Search for the cell housing the specified text and yield its (x, y) center coordinate. 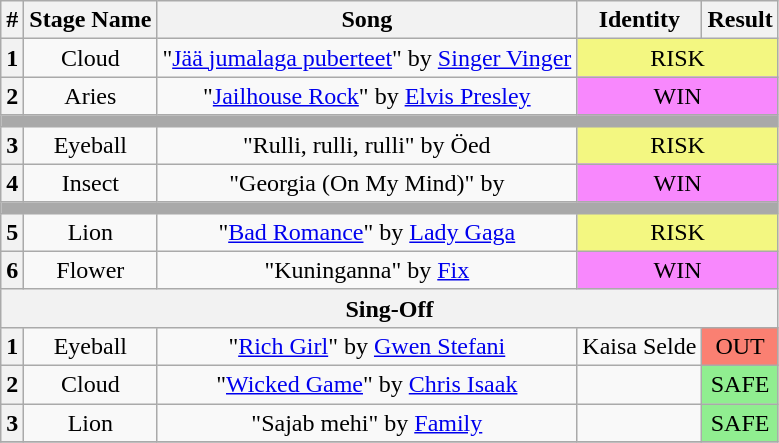
"Bad Romance" by Lady Gaga (367, 232)
Song (367, 20)
Insect (90, 183)
"Jailhouse Rock" by Elvis Presley (367, 96)
5 (12, 232)
Stage Name (90, 20)
"Georgia (On My Mind)" by (367, 183)
"Wicked Game" by Chris Isaak (367, 384)
Result (740, 20)
"Rulli, rulli, rulli" by Öed (367, 145)
Flower (90, 270)
Identity (640, 20)
Kaisa Selde (640, 346)
"Rich Girl" by Gwen Stefani (367, 346)
"Sajab mehi" by Family (367, 423)
# (12, 20)
4 (12, 183)
OUT (740, 346)
"Jää jumalaga puberteet" by Singer Vinger (367, 58)
Sing-Off (390, 308)
6 (12, 270)
Aries (90, 96)
"Kuninganna" by Fix (367, 270)
